For the text-containing cell, return its midpoint in (x, y) coordinate format. 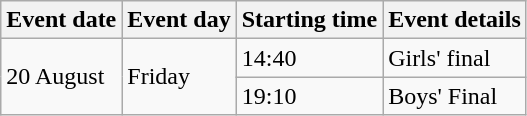
Event details (455, 20)
19:10 (309, 96)
Event date (62, 20)
Boys' Final (455, 96)
20 August (62, 77)
Friday (179, 77)
14:40 (309, 58)
Event day (179, 20)
Starting time (309, 20)
Girls' final (455, 58)
